Output the [X, Y] coordinate of the center of the cell containing the given text.  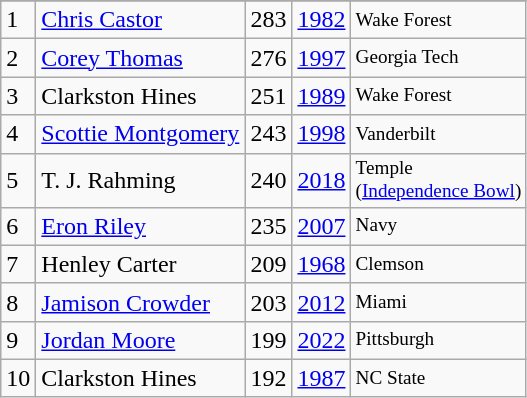
1987 [322, 378]
283 [268, 20]
192 [268, 378]
NC State [438, 378]
203 [268, 302]
1997 [322, 58]
2022 [322, 340]
Georgia Tech [438, 58]
Eron Riley [140, 226]
2 [18, 58]
Henley Carter [140, 264]
9 [18, 340]
7 [18, 264]
Jamison Crowder [140, 302]
2012 [322, 302]
Scottie Montgomery [140, 134]
Pittsburgh [438, 340]
2007 [322, 226]
1998 [322, 134]
Miami [438, 302]
240 [268, 180]
1968 [322, 264]
276 [268, 58]
4 [18, 134]
Temple(Independence Bowl) [438, 180]
2018 [322, 180]
Clemson [438, 264]
Corey Thomas [140, 58]
1989 [322, 96]
10 [18, 378]
1982 [322, 20]
T. J. Rahming [140, 180]
8 [18, 302]
243 [268, 134]
Vanderbilt [438, 134]
1 [18, 20]
209 [268, 264]
6 [18, 226]
Navy [438, 226]
5 [18, 180]
251 [268, 96]
199 [268, 340]
3 [18, 96]
235 [268, 226]
Jordan Moore [140, 340]
Chris Castor [140, 20]
